Locate the cell with the specified text and output its (x, y) center coordinate. 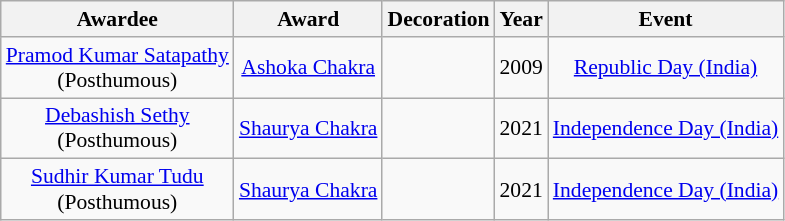
Sudhir Kumar Tudu (Posthumous) (118, 190)
Debashish Sethy (Posthumous) (118, 128)
2009 (522, 68)
Event (666, 19)
Pramod Kumar Satapathy (Posthumous) (118, 68)
Award (308, 19)
Awardee (118, 19)
Ashoka Chakra (308, 68)
Decoration (438, 19)
Year (522, 19)
Republic Day (India) (666, 68)
